Provide the [X, Y] coordinate of the cell's center where the given text is located.  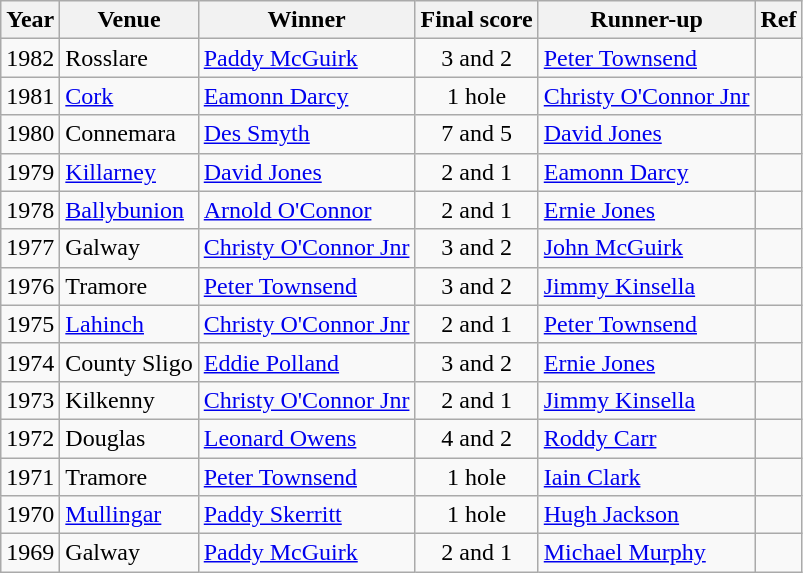
Runner-up [646, 20]
Venue [129, 20]
Year [30, 20]
Roddy Carr [646, 438]
1970 [30, 515]
Ballybunion [129, 210]
Paddy Skerritt [306, 515]
Killarney [129, 172]
1980 [30, 134]
1973 [30, 400]
1979 [30, 172]
1977 [30, 248]
4 and 2 [476, 438]
1971 [30, 477]
Arnold O'Connor [306, 210]
1974 [30, 362]
Leonard Owens [306, 438]
7 and 5 [476, 134]
Iain Clark [646, 477]
Winner [306, 20]
1975 [30, 324]
Des Smyth [306, 134]
1981 [30, 96]
Douglas [129, 438]
1978 [30, 210]
Ref [778, 20]
1976 [30, 286]
Lahinch [129, 324]
Hugh Jackson [646, 515]
1982 [30, 58]
Mullingar [129, 515]
County Sligo [129, 362]
Michael Murphy [646, 553]
1972 [30, 438]
Cork [129, 96]
Kilkenny [129, 400]
Connemara [129, 134]
Final score [476, 20]
1969 [30, 553]
Rosslare [129, 58]
John McGuirk [646, 248]
Eddie Polland [306, 362]
